Scan for the cell matching the given text and deliver its (X, Y) coordinate at center. 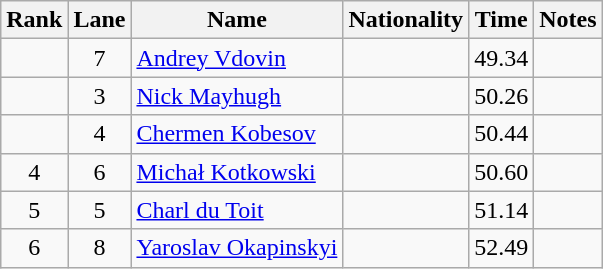
Nationality (406, 20)
8 (100, 248)
7 (100, 58)
Nick Mayhugh (237, 96)
52.49 (502, 248)
3 (100, 96)
Name (237, 20)
Lane (100, 20)
Charl du Toit (237, 210)
49.34 (502, 58)
51.14 (502, 210)
Michał Kotkowski (237, 172)
Andrey Vdovin (237, 58)
Chermen Kobesov (237, 134)
50.26 (502, 96)
Yaroslav Okapinskyi (237, 248)
50.44 (502, 134)
50.60 (502, 172)
Notes (568, 20)
Time (502, 20)
Rank (34, 20)
